Pinpoint the cell where the given text exists, returning its (X, Y) midpoint coordinate. 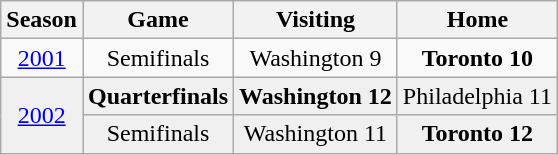
Game (158, 20)
2002 (42, 115)
Philadelphia 11 (477, 96)
Home (477, 20)
Washington 9 (316, 58)
Washington 12 (316, 96)
Visiting (316, 20)
Toronto 12 (477, 134)
Washington 11 (316, 134)
Quarterfinals (158, 96)
Season (42, 20)
2001 (42, 58)
Toronto 10 (477, 58)
